Identify which cell holds the provided text, then report its [X, Y] central coordinate. 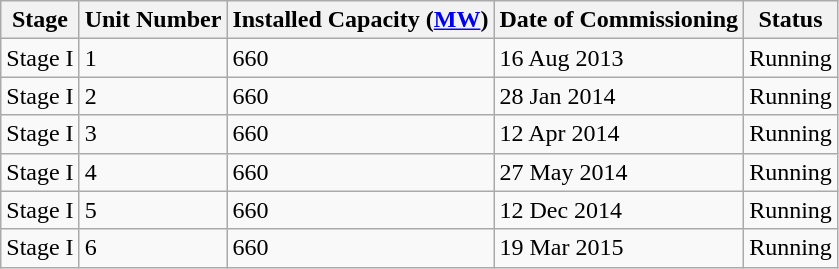
16 Aug 2013 [619, 58]
Installed Capacity (MW) [360, 20]
Status [791, 20]
12 Dec 2014 [619, 210]
27 May 2014 [619, 172]
5 [153, 210]
19 Mar 2015 [619, 248]
4 [153, 172]
1 [153, 58]
6 [153, 248]
2 [153, 96]
Date of Commissioning [619, 20]
28 Jan 2014 [619, 96]
12 Apr 2014 [619, 134]
Stage [40, 20]
Unit Number [153, 20]
3 [153, 134]
